Extract the [X, Y] coordinate from the center of the cell holding the provided text.  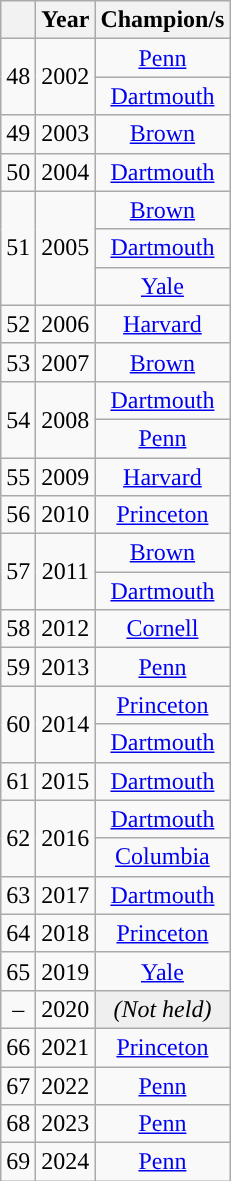
2014 [66, 724]
2011 [66, 572]
2007 [66, 362]
49 [18, 134]
Cornell [162, 629]
2023 [66, 1124]
64 [18, 933]
2012 [66, 629]
2018 [66, 933]
(Not held) [162, 1009]
2019 [66, 971]
2020 [66, 1009]
65 [18, 971]
Champion/s [162, 20]
Year [66, 20]
66 [18, 1047]
69 [18, 1162]
2006 [66, 324]
68 [18, 1124]
57 [18, 572]
2009 [66, 477]
54 [18, 419]
2015 [66, 781]
51 [18, 248]
2005 [66, 248]
59 [18, 667]
56 [18, 515]
Columbia [162, 857]
2016 [66, 838]
67 [18, 1085]
– [18, 1009]
2003 [66, 134]
2022 [66, 1085]
55 [18, 477]
52 [18, 324]
60 [18, 724]
2021 [66, 1047]
2017 [66, 895]
48 [18, 77]
2002 [66, 77]
2013 [66, 667]
62 [18, 838]
2010 [66, 515]
2008 [66, 419]
58 [18, 629]
2004 [66, 172]
53 [18, 362]
50 [18, 172]
63 [18, 895]
2024 [66, 1162]
61 [18, 781]
